Extract the [x, y] coordinate from the center of the cell holding the provided text.  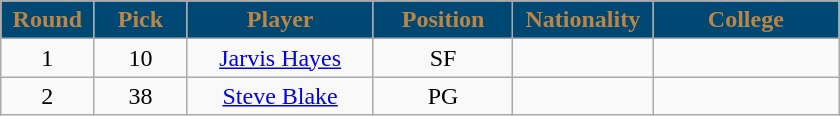
Nationality [583, 20]
38 [140, 96]
1 [48, 58]
Player [280, 20]
Round [48, 20]
College [746, 20]
Steve Blake [280, 96]
10 [140, 58]
PG [443, 96]
SF [443, 58]
2 [48, 96]
Jarvis Hayes [280, 58]
Position [443, 20]
Pick [140, 20]
